For the text-containing cell, return its midpoint in (X, Y) coordinate format. 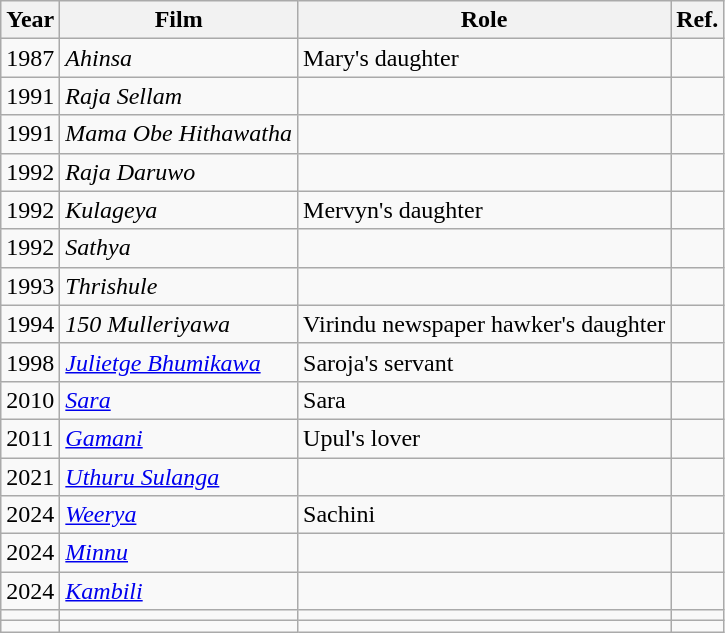
Mama Obe Hithawatha (179, 134)
Virindu newspaper hawker's daughter (484, 324)
Year (30, 20)
Uthuru Sulanga (179, 477)
2011 (30, 438)
Ahinsa (179, 58)
Upul's lover (484, 438)
Minnu (179, 553)
Ref. (698, 20)
Julietge Bhumikawa (179, 362)
Film (179, 20)
1994 (30, 324)
Mervyn's daughter (484, 210)
Raja Daruwo (179, 172)
Gamani (179, 438)
2010 (30, 400)
Raja Sellam (179, 96)
Mary's daughter (484, 58)
Kulageya (179, 210)
Kambili (179, 591)
Role (484, 20)
1998 (30, 362)
1993 (30, 286)
1987 (30, 58)
Sachini (484, 515)
Thrishule (179, 286)
Sathya (179, 248)
Saroja's servant (484, 362)
150 Mulleriyawa (179, 324)
2021 (30, 477)
Weerya (179, 515)
